Scan for the cell matching the given text and deliver its (X, Y) coordinate at center. 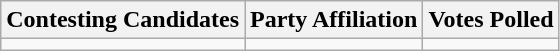
Contesting Candidates (123, 20)
Party Affiliation (334, 20)
Votes Polled (491, 20)
